Return the [x, y] coordinate for the center point of the cell that contains the specified text.  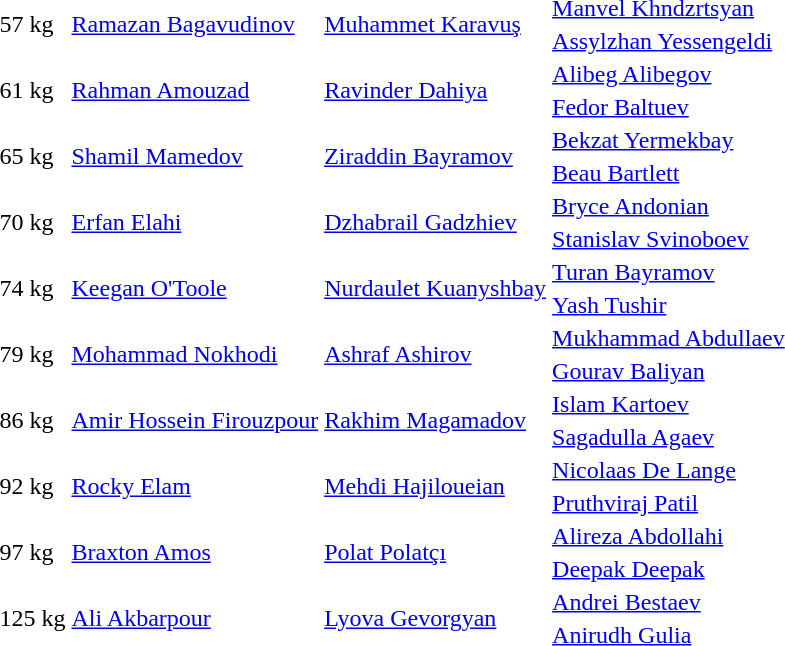
Ziraddin Bayramov [436, 156]
Mohammad Nokhodi [195, 354]
Erfan Elahi [195, 222]
Keegan O'Toole [195, 288]
Rahman Amouzad [195, 90]
Rocky Elam [195, 486]
Rakhim Magamadov [436, 420]
Shamil Mamedov [195, 156]
Braxton Amos [195, 552]
Ravinder Dahiya [436, 90]
Ashraf Ashirov [436, 354]
Polat Polatçı [436, 552]
Dzhabrail Gadzhiev [436, 222]
Nurdaulet Kuanyshbay [436, 288]
Amir Hossein Firouzpour [195, 420]
Mehdi Hajiloueian [436, 486]
